Determine the [X, Y] coordinate at the center of the cell enclosing the given text.  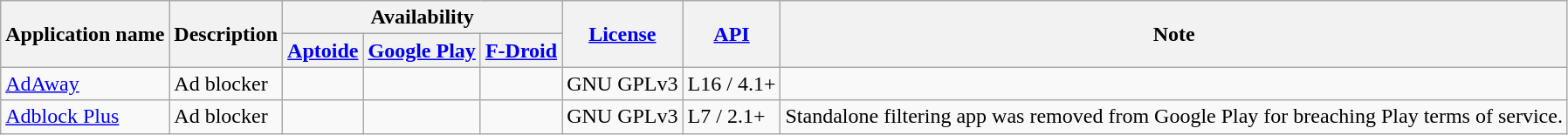
F-Droid [520, 51]
Adblock Plus [86, 117]
Availability [423, 17]
Aptoide [323, 51]
Description [226, 34]
API [732, 34]
License [622, 34]
Note [1173, 34]
Standalone filtering app was removed from Google Play for breaching Play terms of service. [1173, 117]
AdAway [86, 84]
Application name [86, 34]
L16 / 4.1+ [732, 84]
Google Play [422, 51]
L7 / 2.1+ [732, 117]
